Search for the cell housing the specified text and yield its (x, y) center coordinate. 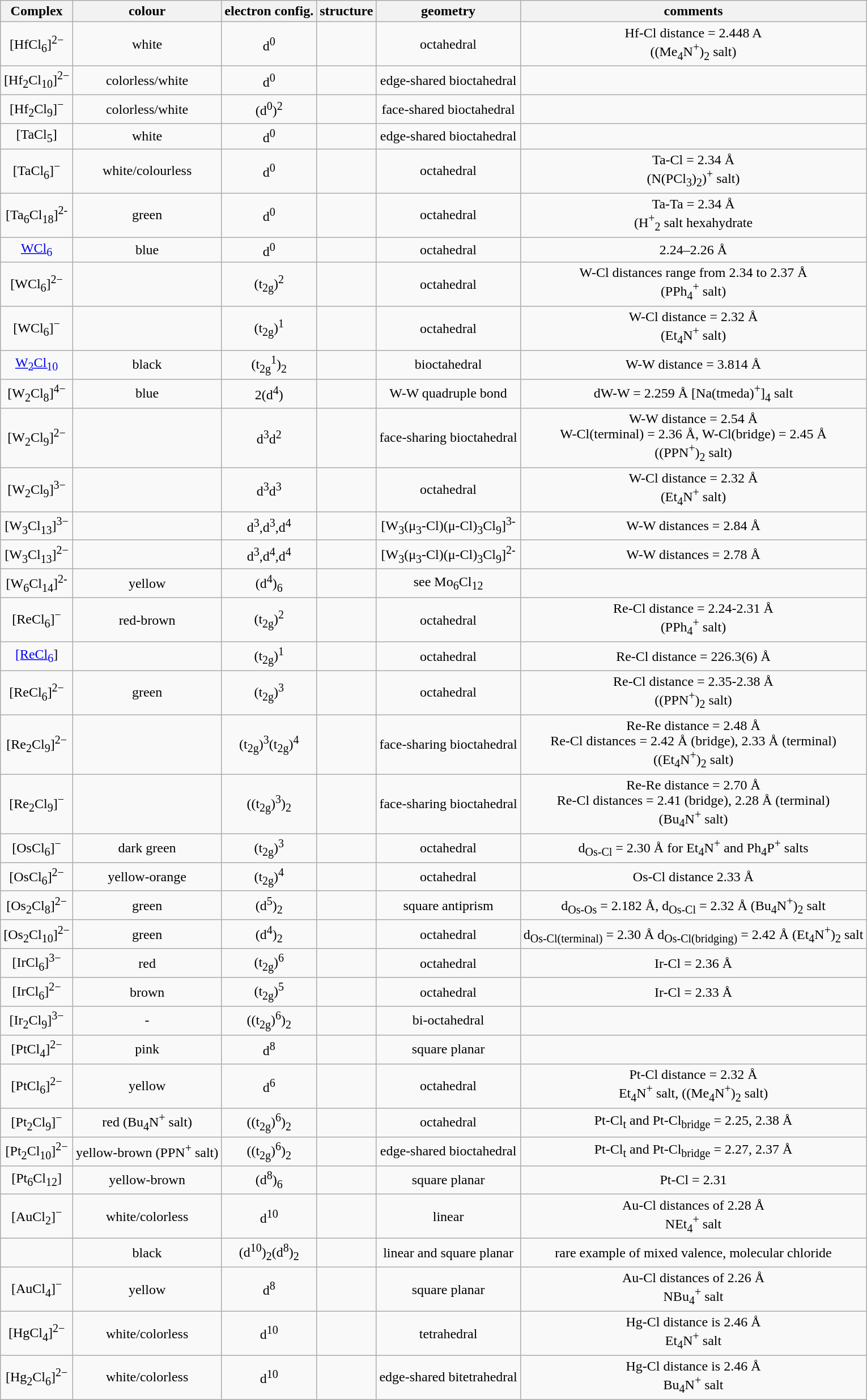
geometry (448, 11)
d3,d3,d4 (269, 526)
[Os2Cl8]2− (37, 905)
[Pt2Cl9]− (37, 1122)
tetrahedral (448, 1333)
Pt-Clt and Pt-Clbridge = 2.25, 2.38 Å (694, 1122)
[W2Cl8]4− (37, 394)
dW-W = 2.259 Å [Na(tmeda)+]4 salt (694, 394)
Hf-Cl distance = 2.448 A((Me4N+)2 salt) (694, 44)
[W6Cl14]2- (37, 583)
edge-shared bitetrahedral (448, 1377)
(t2g1)2 (269, 365)
yellow-brown (147, 1180)
[Ir2Cl9]3− (37, 1021)
Ir-Cl = 2.33 Å (694, 992)
Re-Re distance = 2.48 ÅRe-Cl distances = 2.42 Å (bridge), 2.33 Å (terminal) ((Et4N+)2 salt) (694, 744)
[PtCl6]2− (37, 1086)
2.24–2.26 Å (694, 250)
Pt-Clt and Pt-Clbridge = 2.27, 2.37 Å (694, 1151)
d6 (269, 1086)
Hg-Cl distance is 2.46 ÅBu4N+ salt (694, 1377)
WCl6 (37, 250)
W-W quadruple bond (448, 394)
dOs-Os = 2.182 Å, dOs-Cl = 2.32 Å (Bu4N+)2 salt (694, 905)
[IrCl6]2− (37, 992)
square antiprism (448, 905)
(d8)6 (269, 1180)
Ir-Cl = 2.36 Å (694, 963)
- (147, 1021)
Complex (37, 11)
(t2g)6 (269, 963)
Re-Re distance = 2.70 ÅRe-Cl distances = 2.41 (bridge), 2.28 Å (terminal) (Bu4N+ salt) (694, 804)
[ReCl6]2− (37, 693)
rare example of mixed valence, molecular chloride (694, 1253)
[WCl6]− (37, 328)
linear (448, 1217)
brown (147, 992)
linear and square planar (448, 1253)
Pt-Cl = 2.31 (694, 1180)
W-Cl distances range from 2.34 to 2.37 Å(PPh4+ salt) (694, 284)
W-W distance = 3.814 Å (694, 365)
Os-Cl distance 2.33 Å (694, 877)
Re-Cl distance = 2.24-2.31 Å(PPh4+ salt) (694, 620)
[IrCl6]3− (37, 963)
[HfCl6]2− (37, 44)
red (147, 963)
W-W distances = 2.84 Å (694, 526)
dOs-Cl(terminal) = 2.30 Å dOs-Cl(bridging) = 2.42 Å (Et4N+)2 salt (694, 934)
(t2g)4 (269, 877)
Ta-Cl = 2.34 Å(N(PCl3)2)+ salt) (694, 171)
(d5)2 (269, 905)
[Hg2Cl6]2− (37, 1377)
[Re2Cl9]2− (37, 744)
bi-octahedral (448, 1021)
[AuCl2]− (37, 1217)
[Pt6Cl12] (37, 1180)
white/colourless (147, 171)
d3d3 (269, 489)
Ta-Ta = 2.34 Å(H+2 salt hexahydrate (694, 215)
[Os2Cl10]2− (37, 934)
[Hf2Cl9]− (37, 109)
[Hf2Cl10]2− (37, 80)
dOs-Cl = 2.30 Å for Et4N+ and Ph4P+ salts (694, 848)
(d10)2(d8)2 (269, 1253)
Re-Cl distance = 226.3(6) Å (694, 656)
W2Cl10 (37, 365)
[W3(μ3-Cl)(μ-Cl)3Cl9]3- (448, 526)
[W3(μ3-Cl)(μ-Cl)3Cl9]2- (448, 555)
[AuCl4]− (37, 1290)
Re-Cl distance = 2.35-2.38 Å((PPN+)2 salt) (694, 693)
[TaCl6]− (37, 171)
d3d2 (269, 437)
Au-Cl distances of 2.26 ÅNBu4+ salt (694, 1290)
[OsCl6]− (37, 848)
W-W distance = 2.54 ÅW-Cl(terminal) = 2.36 Å, W-Cl(bridge) = 2.45 Å((PPN+)2 salt) (694, 437)
W-W distances = 2.78 Å (694, 555)
pink (147, 1050)
[ReCl6]− (37, 620)
[Pt2Cl10]2− (37, 1151)
yellow-orange (147, 877)
red (Bu4N+ salt) (147, 1122)
Hg-Cl distance is 2.46 ÅEt4N+ salt (694, 1333)
[WCl6]2− (37, 284)
Au-Cl distances of 2.28 ÅNEt4+ salt (694, 1217)
(d4)6 (269, 583)
2(d4) (269, 394)
(d4)2 (269, 934)
comments (694, 11)
(t2g)5 (269, 992)
face-shared bioctahedral (448, 109)
[W3Cl13]3− (37, 526)
yellow-brown (PPN+ salt) (147, 1151)
((t2g)3)2 (269, 804)
[W2Cl9]2− (37, 437)
structure (347, 11)
Pt-Cl distance = 2.32 ÅEt4N+ salt, ((Me4N+)2 salt) (694, 1086)
[Re2Cl9]− (37, 804)
[ReCl6] (37, 656)
red-brown (147, 620)
[OsCl6]2− (37, 877)
d3,d4,d4 (269, 555)
see Mo6Cl12 (448, 583)
bioctahedral (448, 365)
[Ta6Cl18]2- (37, 215)
(t2g)3(t2g)4 (269, 744)
(d0)2 (269, 109)
[PtCl4]2− (37, 1050)
[HgCl4]2− (37, 1333)
electron config. (269, 11)
[W3Cl13]2− (37, 555)
dark green (147, 848)
[TaCl5] (37, 136)
[W2Cl9]3− (37, 489)
colour (147, 11)
